Scan for the cell matching the given text and deliver its (x, y) coordinate at center. 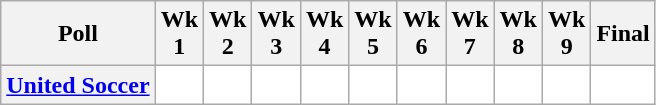
Wk1 (179, 34)
United Soccer (78, 85)
Poll (78, 34)
Wk5 (373, 34)
Wk8 (518, 34)
Wk2 (228, 34)
Wk3 (276, 34)
Wk9 (566, 34)
Final (623, 34)
Wk7 (470, 34)
Wk4 (324, 34)
Wk6 (421, 34)
